Output the (x, y) coordinate of the center of the cell containing the given text.  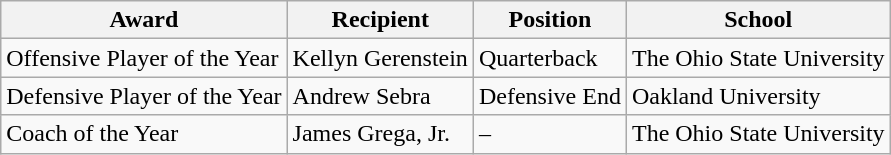
Offensive Player of the Year (144, 58)
Quarterback (550, 58)
Position (550, 20)
– (550, 134)
Coach of the Year (144, 134)
Defensive Player of the Year (144, 96)
Kellyn Gerenstein (380, 58)
Oakland University (758, 96)
Andrew Sebra (380, 96)
James Grega, Jr. (380, 134)
Recipient (380, 20)
Defensive End (550, 96)
Award (144, 20)
School (758, 20)
